Pinpoint the cell where the given text exists, returning its [x, y] midpoint coordinate. 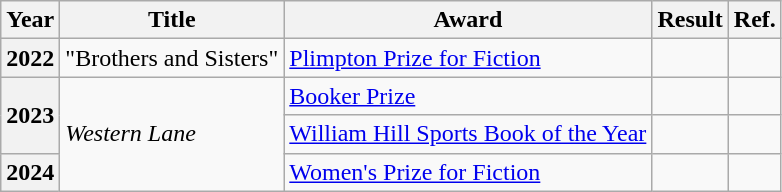
Award [468, 20]
Result [690, 20]
2022 [30, 58]
2023 [30, 115]
Plimpton Prize for Fiction [468, 58]
2024 [30, 172]
Ref. [754, 20]
Title [172, 20]
Women's Prize for Fiction [468, 172]
"Brothers and Sisters" [172, 58]
William Hill Sports Book of the Year [468, 134]
Western Lane [172, 134]
Year [30, 20]
Booker Prize [468, 96]
